Output the [x, y] coordinate of the center of the cell containing the given text.  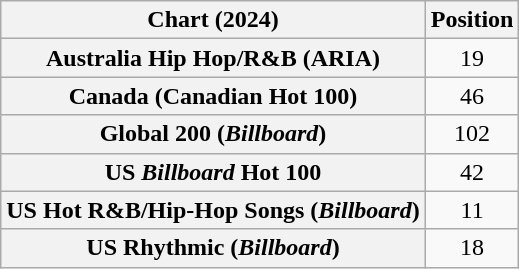
Chart (2024) [213, 20]
11 [472, 210]
Canada (Canadian Hot 100) [213, 96]
102 [472, 134]
46 [472, 96]
42 [472, 172]
19 [472, 58]
US Hot R&B/Hip-Hop Songs (Billboard) [213, 210]
18 [472, 248]
Australia Hip Hop/R&B (ARIA) [213, 58]
Global 200 (Billboard) [213, 134]
US Billboard Hot 100 [213, 172]
Position [472, 20]
US Rhythmic (Billboard) [213, 248]
